Detect which cell encompasses the target text, then output its (x, y) center coordinate. 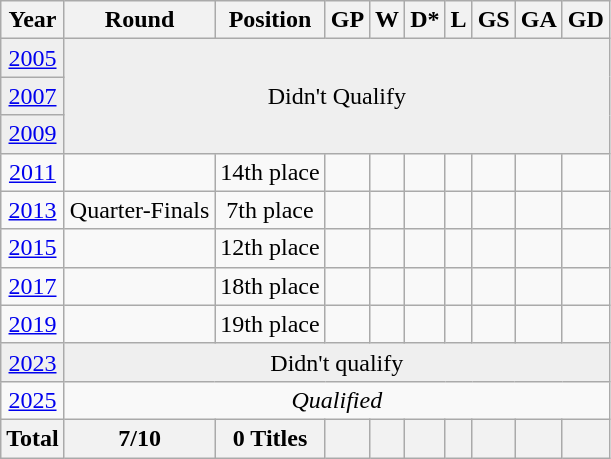
GD (586, 20)
2015 (33, 248)
2007 (33, 96)
2013 (33, 210)
2009 (33, 134)
Didn't Qualify (336, 96)
0 Titles (270, 438)
12th place (270, 248)
2017 (33, 286)
18th place (270, 286)
7th place (270, 210)
Position (270, 20)
14th place (270, 172)
2005 (33, 58)
2019 (33, 324)
Quarter-Finals (140, 210)
Qualified (336, 400)
7/10 (140, 438)
Didn't qualify (336, 362)
GA (538, 20)
Round (140, 20)
W (388, 20)
D* (425, 20)
2025 (33, 400)
2011 (33, 172)
L (458, 20)
19th place (270, 324)
Total (33, 438)
Year (33, 20)
GP (347, 20)
2023 (33, 362)
GS (494, 20)
